Determine the [x, y] coordinate at the center of the cell enclosing the given text.  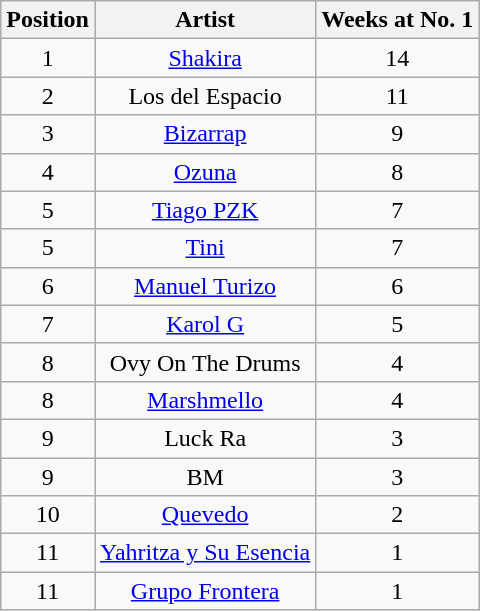
Quevedo [204, 515]
Tini [204, 248]
Weeks at No. 1 [398, 20]
Ovy On The Drums [204, 362]
Grupo Frontera [204, 591]
Karol G [204, 324]
Artist [204, 20]
Tiago PZK [204, 210]
Bizarrap [204, 134]
Shakira [204, 58]
14 [398, 58]
Los del Espacio [204, 96]
Luck Ra [204, 438]
Manuel Turizo [204, 286]
Ozuna [204, 172]
BM [204, 477]
Position [48, 20]
Yahritza y Su Esencia [204, 553]
Marshmello [204, 400]
10 [48, 515]
